Locate the cell with the specified text and output its [X, Y] center coordinate. 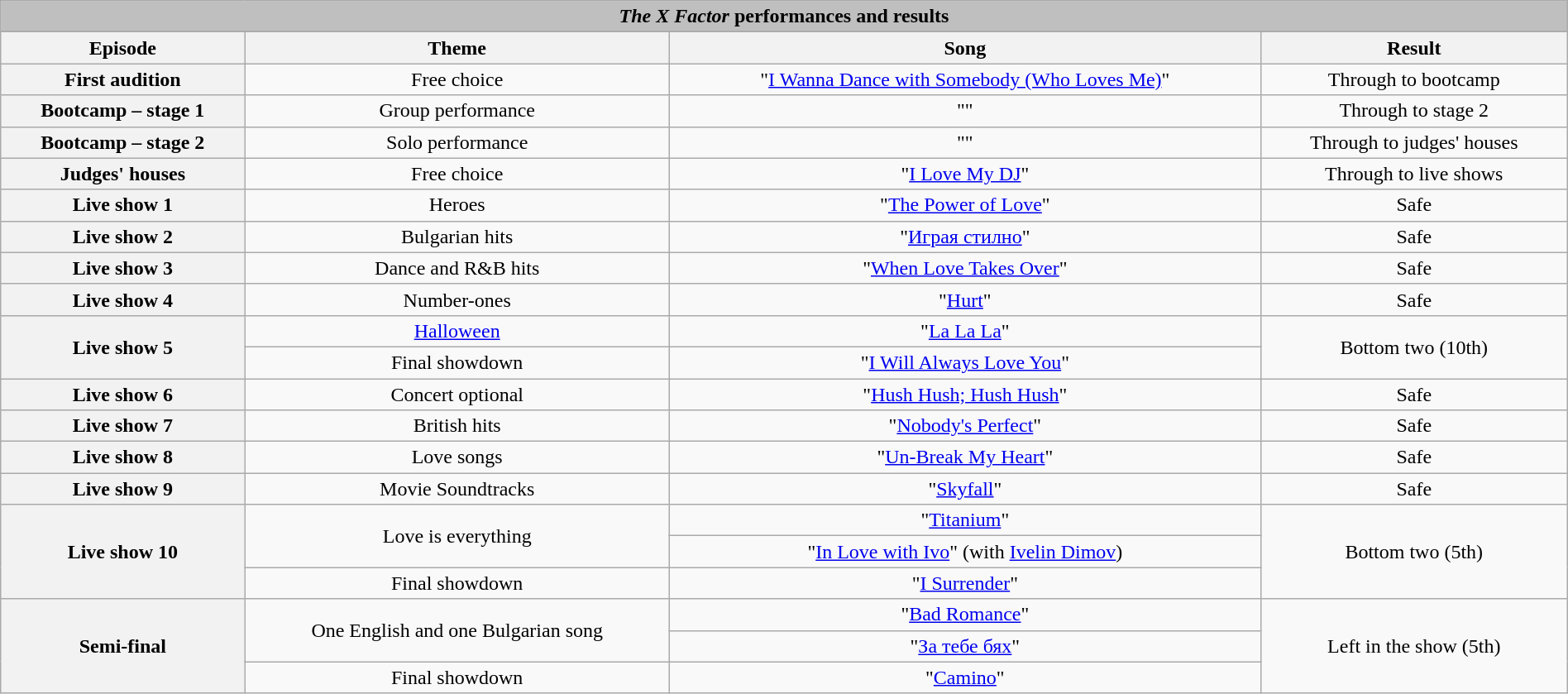
Live show 7 [122, 426]
Through to bootcamp [1414, 79]
"La La La" [964, 331]
"Camino" [964, 677]
"I Love My DJ" [964, 174]
Live show 6 [122, 395]
Live show 10 [122, 552]
First audition [122, 79]
Concert optional [457, 395]
"The Power of Love" [964, 205]
Left in the show (5th) [1414, 646]
Live show 2 [122, 237]
Live show 5 [122, 347]
Live show 4 [122, 299]
"Hurt" [964, 299]
"Titanium" [964, 520]
Bootcamp – stage 2 [122, 142]
Love is everything [457, 536]
Through to stage 2 [1414, 111]
British hits [457, 426]
"Un-Break My Heart" [964, 457]
The X Factor performances and results [784, 17]
Bulgarian hits [457, 237]
Bottom two (10th) [1414, 347]
Live show 8 [122, 457]
Group performance [457, 111]
Episode [122, 48]
"In Love with Ivo" (with Ivelin Dimov) [964, 552]
"За тебе бях" [964, 646]
Bottom two (5th) [1414, 552]
Live show 3 [122, 268]
"Играя стилно" [964, 237]
Through to judges' houses [1414, 142]
Movie Soundtracks [457, 489]
"Bad Romance" [964, 615]
Halloween [457, 331]
"Hush Hush; Hush Hush" [964, 395]
Semi-final [122, 646]
Solo performance [457, 142]
Heroes [457, 205]
"When Love Takes Over" [964, 268]
Through to live shows [1414, 174]
Judges' houses [122, 174]
Live show 9 [122, 489]
"Skyfall" [964, 489]
Live show 1 [122, 205]
Song [964, 48]
Theme [457, 48]
"I Surrender" [964, 583]
Bootcamp – stage 1 [122, 111]
"I Will Always Love You" [964, 362]
Number-ones [457, 299]
One English and one Bulgarian song [457, 630]
Love songs [457, 457]
Dance and R&B hits [457, 268]
"Nobody's Perfect" [964, 426]
Result [1414, 48]
"I Wanna Dance with Somebody (Who Loves Me)" [964, 79]
